Identify which cell holds the provided text, then report its [X, Y] central coordinate. 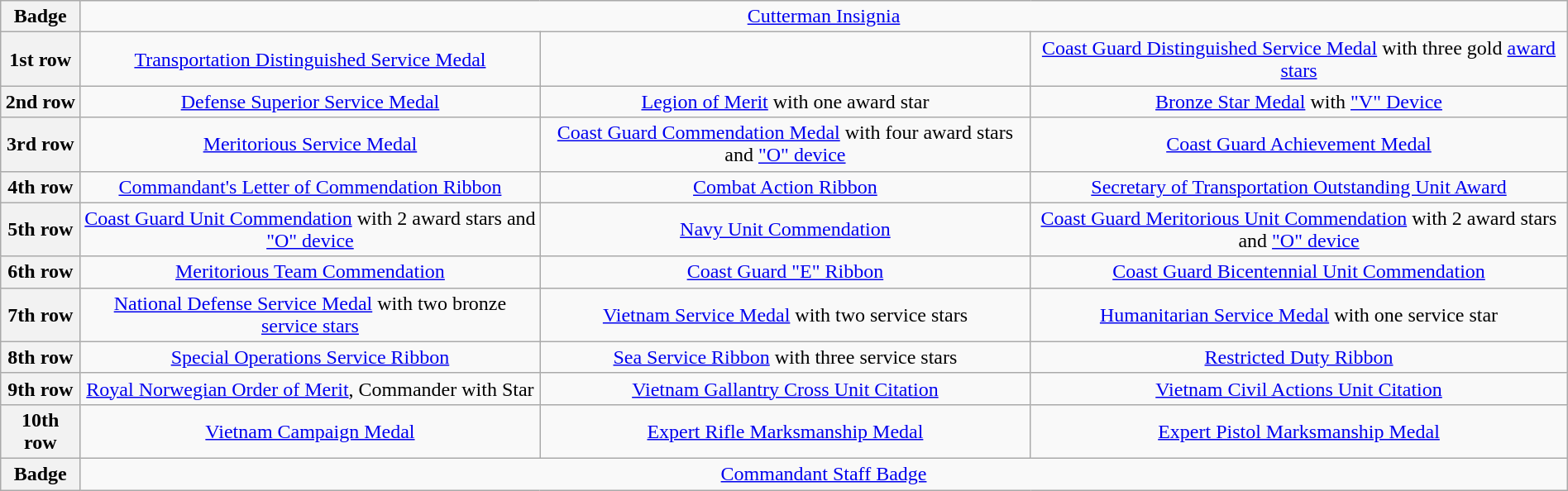
5th row [41, 230]
6th row [41, 272]
Coast Guard Achievement Medal [1298, 144]
10th row [41, 431]
7th row [41, 314]
Coast Guard Distinguished Service Medal with three gold award stars [1298, 60]
Transportation Distinguished Service Medal [310, 60]
4th row [41, 187]
National Defense Service Medal with two bronze service stars [310, 314]
1st row [41, 60]
Meritorious Team Commendation [310, 272]
Royal Norwegian Order of Merit, Commander with Star [310, 389]
Cutterman Insignia [824, 17]
8th row [41, 357]
Commandant Staff Badge [824, 474]
Commandant's Letter of Commendation Ribbon [310, 187]
Secretary of Transportation Outstanding Unit Award [1298, 187]
Coast Guard Commendation Medal with four award stars and "O" device [786, 144]
Navy Unit Commendation [786, 230]
Expert Rifle Marksmanship Medal [786, 431]
Defense Superior Service Medal [310, 102]
Bronze Star Medal with "V" Device [1298, 102]
Vietnam Gallantry Cross Unit Citation [786, 389]
Special Operations Service Ribbon [310, 357]
Vietnam Campaign Medal [310, 431]
Coast Guard Meritorious Unit Commendation with 2 award stars and "O" device [1298, 230]
Expert Pistol Marksmanship Medal [1298, 431]
2nd row [41, 102]
Legion of Merit with one award star [786, 102]
Restricted Duty Ribbon [1298, 357]
Vietnam Service Medal with two service stars [786, 314]
Sea Service Ribbon with three service stars [786, 357]
Coast Guard Unit Commendation with 2 award stars and "O" device [310, 230]
Coast Guard "E" Ribbon [786, 272]
3rd row [41, 144]
Vietnam Civil Actions Unit Citation [1298, 389]
Meritorious Service Medal [310, 144]
9th row [41, 389]
Combat Action Ribbon [786, 187]
Coast Guard Bicentennial Unit Commendation [1298, 272]
Humanitarian Service Medal with one service star [1298, 314]
